Identify which cell holds the provided text, then report its [X, Y] central coordinate. 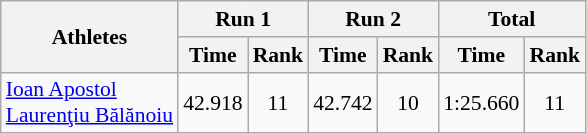
10 [408, 102]
Run 2 [373, 19]
42.742 [342, 102]
1:25.660 [481, 102]
Ioan ApostolLaurenţiu Bălănoiu [90, 102]
42.918 [212, 102]
Athletes [90, 36]
Run 1 [243, 19]
Total [512, 19]
